Locate the cell with the specified text and output its (x, y) center coordinate. 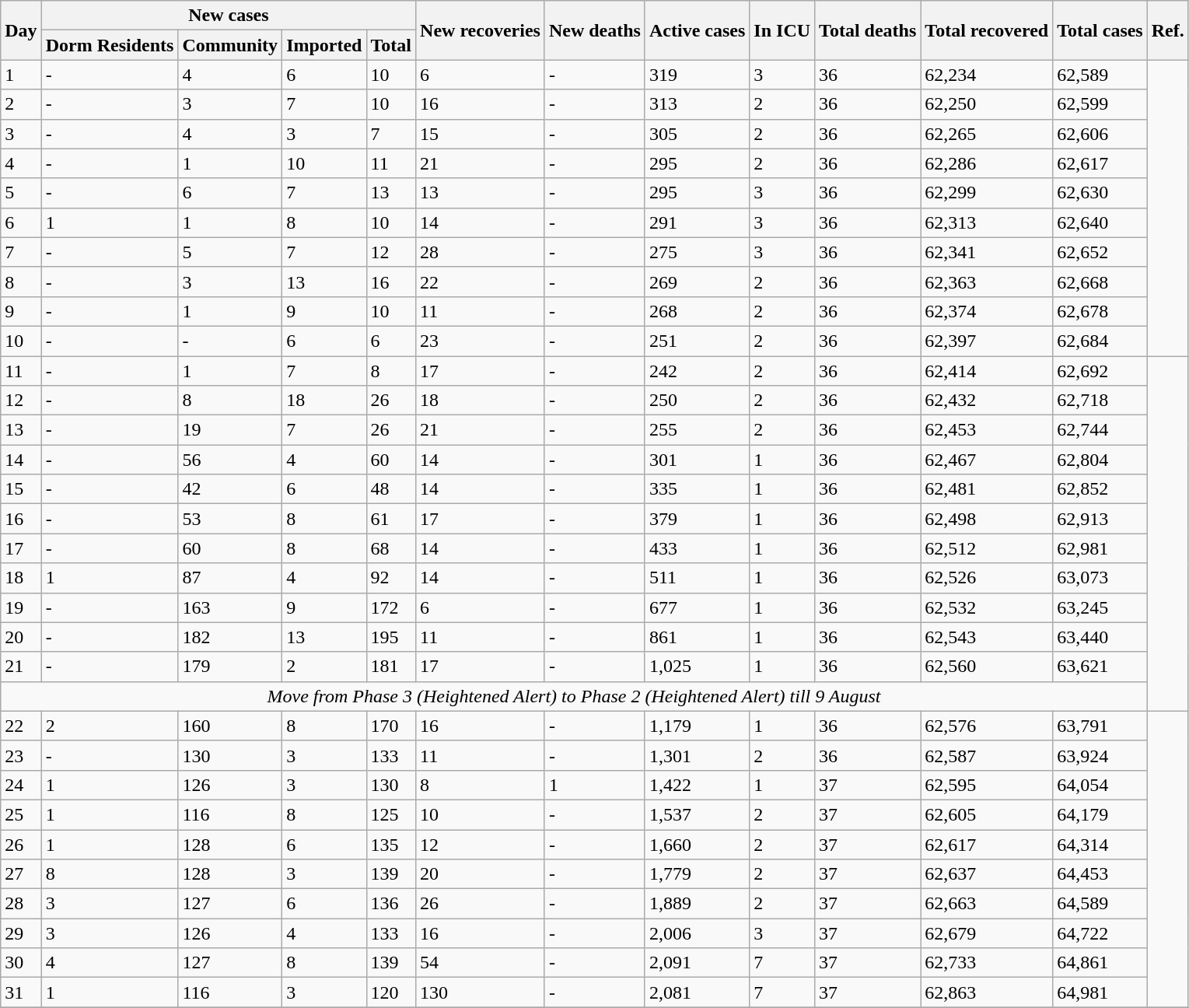
64,589 (1100, 904)
Move from Phase 3 (Heightened Alert) to Phase 2 (Heightened Alert) till 9 August (574, 696)
30 (21, 963)
62,532 (987, 607)
Total (391, 45)
63,073 (1100, 578)
42 (230, 489)
1,660 (697, 844)
62,733 (987, 963)
163 (230, 607)
64,981 (1100, 992)
275 (697, 252)
64,054 (1100, 785)
62,599 (1100, 104)
62,587 (987, 755)
1,889 (697, 904)
433 (697, 548)
319 (697, 75)
64,179 (1100, 814)
62,678 (1100, 311)
62,374 (987, 311)
64,314 (1100, 844)
29 (21, 933)
Total deaths (868, 30)
Imported (324, 45)
62,663 (987, 904)
1,301 (697, 755)
62,286 (987, 163)
63,440 (1100, 637)
242 (697, 371)
24 (21, 785)
313 (697, 104)
62,804 (1100, 460)
62,913 (1100, 519)
New cases (229, 16)
63,924 (1100, 755)
27 (21, 874)
62,637 (987, 874)
53 (230, 519)
Total recovered (987, 30)
92 (391, 578)
63,621 (1100, 667)
62,512 (987, 548)
160 (230, 726)
268 (697, 311)
62,234 (987, 75)
62,341 (987, 252)
62,981 (1100, 548)
62,668 (1100, 282)
62,299 (987, 193)
1,422 (697, 785)
1,025 (697, 667)
677 (697, 607)
62,432 (987, 401)
335 (697, 489)
62,481 (987, 489)
61 (391, 519)
62,595 (987, 785)
861 (697, 637)
87 (230, 578)
64,861 (1100, 963)
56 (230, 460)
62,414 (987, 371)
2,081 (697, 992)
291 (697, 222)
62,692 (1100, 371)
64,722 (1100, 933)
301 (697, 460)
62,640 (1100, 222)
1,779 (697, 874)
Community (230, 45)
62,652 (1100, 252)
2,006 (697, 933)
62,606 (1100, 134)
62,397 (987, 341)
48 (391, 489)
62,744 (1100, 430)
New deaths (594, 30)
In ICU (782, 30)
2,091 (697, 963)
135 (391, 844)
62,363 (987, 282)
63,245 (1100, 607)
172 (391, 607)
62,576 (987, 726)
1,537 (697, 814)
269 (697, 282)
Total cases (1100, 30)
62,589 (1100, 75)
62,679 (987, 933)
62,498 (987, 519)
136 (391, 904)
62,313 (987, 222)
54 (481, 963)
195 (391, 637)
62,265 (987, 134)
62,605 (987, 814)
Ref. (1168, 30)
Active cases (697, 30)
251 (697, 341)
62,467 (987, 460)
250 (697, 401)
62,718 (1100, 401)
182 (230, 637)
125 (391, 814)
179 (230, 667)
Day (21, 30)
62,863 (987, 992)
63,791 (1100, 726)
62,630 (1100, 193)
62,560 (987, 667)
62,526 (987, 578)
62,852 (1100, 489)
62,684 (1100, 341)
25 (21, 814)
31 (21, 992)
1,179 (697, 726)
170 (391, 726)
255 (697, 430)
120 (391, 992)
62,453 (987, 430)
68 (391, 548)
62,250 (987, 104)
62,543 (987, 637)
305 (697, 134)
64,453 (1100, 874)
511 (697, 578)
Dorm Residents (110, 45)
New recoveries (481, 30)
181 (391, 667)
379 (697, 519)
